Provide the [X, Y] coordinate of the cell's center where the given text is located.  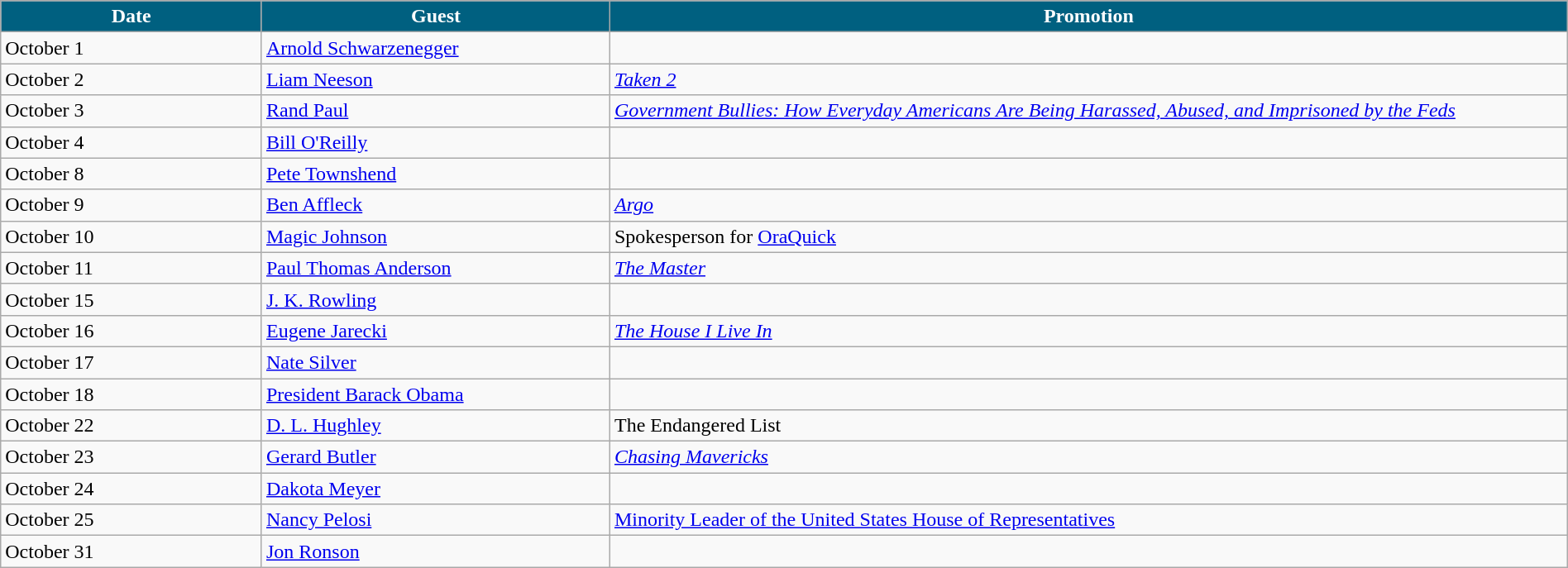
Gerard Butler [435, 457]
The Endangered List [1088, 426]
October 8 [131, 174]
October 1 [131, 48]
Pete Townshend [435, 174]
The Master [1088, 268]
Paul Thomas Anderson [435, 268]
October 31 [131, 551]
Eugene Jarecki [435, 331]
October 10 [131, 236]
October 11 [131, 268]
October 23 [131, 457]
Taken 2 [1088, 79]
Chasing Mavericks [1088, 457]
October 16 [131, 331]
Liam Neeson [435, 79]
Argo [1088, 205]
Date [131, 17]
October 18 [131, 394]
Nancy Pelosi [435, 520]
Magic Johnson [435, 236]
President Barack Obama [435, 394]
Guest [435, 17]
Promotion [1088, 17]
Nate Silver [435, 362]
D. L. Hughley [435, 426]
Jon Ronson [435, 551]
Rand Paul [435, 111]
October 25 [131, 520]
October 2 [131, 79]
October 15 [131, 299]
J. K. Rowling [435, 299]
Bill O'Reilly [435, 142]
Dakota Meyer [435, 489]
Arnold Schwarzenegger [435, 48]
October 9 [131, 205]
Spokesperson for OraQuick [1088, 236]
October 24 [131, 489]
The House I Live In [1088, 331]
October 22 [131, 426]
Ben Affleck [435, 205]
October 3 [131, 111]
October 17 [131, 362]
October 4 [131, 142]
Government Bullies: How Everyday Americans Are Being Harassed, Abused, and Imprisoned by the Feds [1088, 111]
Minority Leader of the United States House of Representatives [1088, 520]
